Pinpoint the cell where the given text exists, returning its (X, Y) midpoint coordinate. 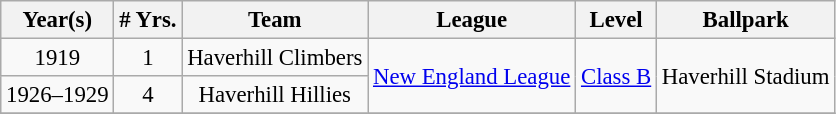
Level (616, 20)
League (472, 20)
1926–1929 (58, 95)
# Yrs. (148, 20)
1919 (58, 58)
Haverhill Hillies (275, 95)
Class B (616, 76)
Team (275, 20)
4 (148, 95)
Haverhill Stadium (746, 76)
Haverhill Climbers (275, 58)
1 (148, 58)
Ballpark (746, 20)
Year(s) (58, 20)
New England League (472, 76)
